For the text-containing cell, return its midpoint in (x, y) coordinate format. 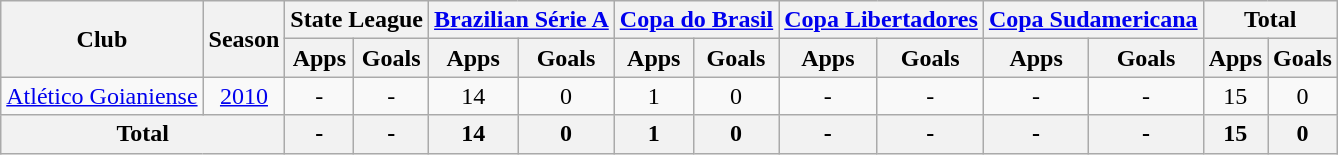
Copa do Brasil (696, 20)
Copa Libertadores (882, 20)
Season (244, 39)
Atlético Goianiense (102, 96)
State League (357, 20)
Copa Sudamericana (1093, 20)
Club (102, 39)
Brazilian Série A (522, 20)
2010 (244, 96)
